Detect which cell encompasses the target text, then output its [x, y] center coordinate. 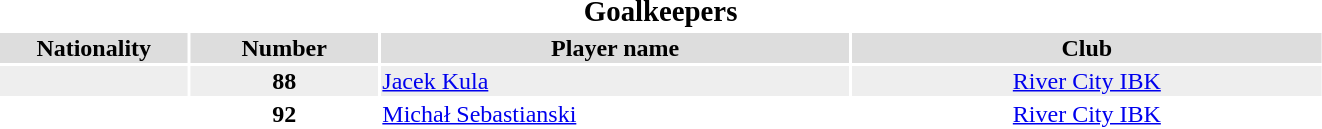
Club [1086, 48]
Player name [616, 48]
Michał Sebastianski [616, 114]
Nationality [94, 48]
88 [284, 81]
Number [284, 48]
92 [284, 114]
Jacek Kula [616, 81]
